Output the [X, Y] coordinate of the center of the cell containing the given text.  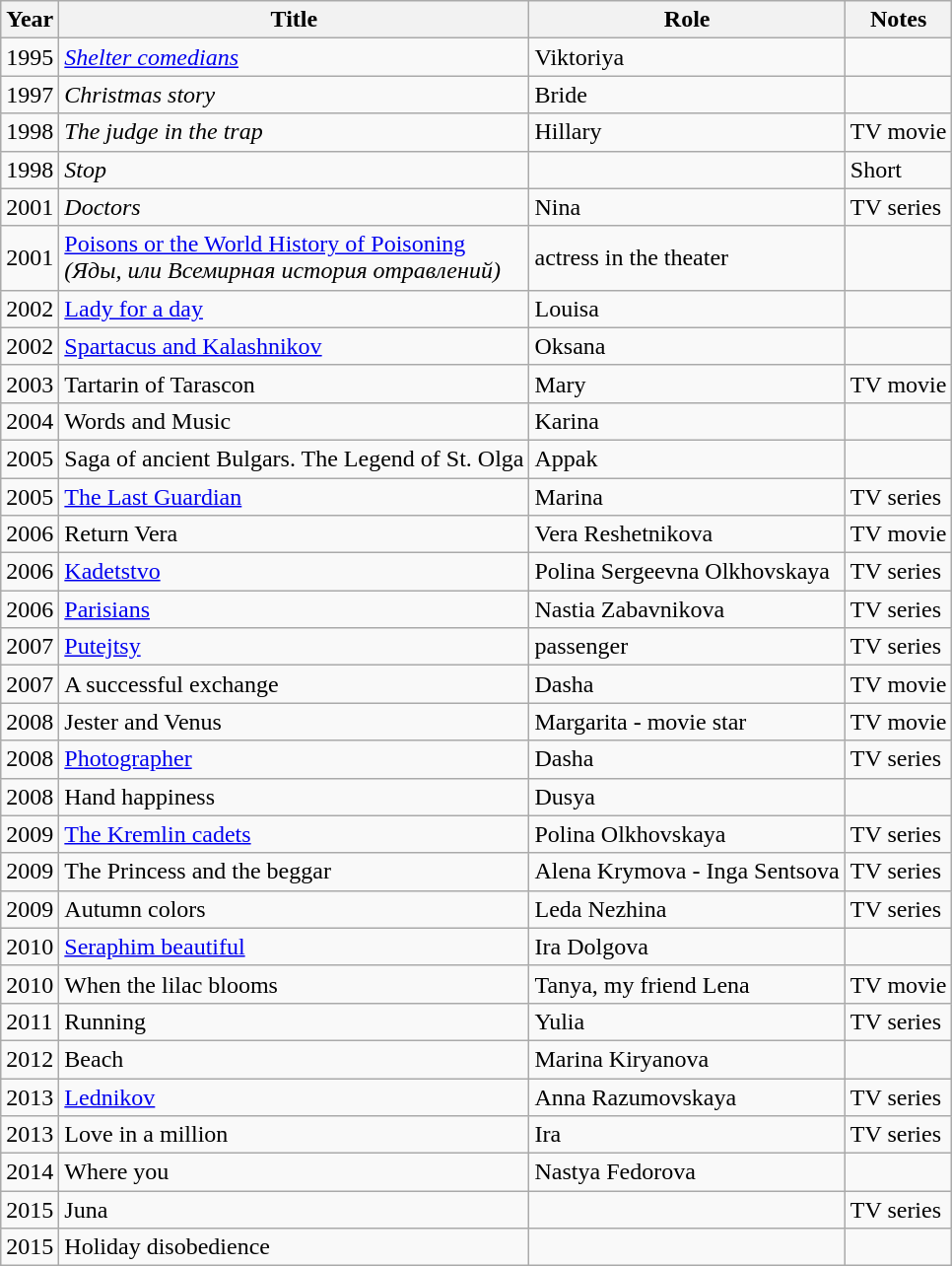
Christmas story [294, 95]
Love in a million [294, 1135]
2011 [30, 1021]
Marina Kiryanova [687, 1059]
Lady for a day [294, 309]
Nastya Fedorova [687, 1172]
Holiday disobedience [294, 1247]
The judge in the trap [294, 132]
Poisons or the World History of Poisoning(Яды, или Всемирная история отравлений) [294, 258]
When the lilac blooms [294, 984]
1997 [30, 95]
2014 [30, 1172]
1995 [30, 57]
Alena Krymova - Inga Sentsova [687, 872]
2004 [30, 421]
2012 [30, 1059]
Tartarin of Tarascon [294, 384]
A successful exchange [294, 684]
Dusya [687, 797]
Short [899, 170]
Hillary [687, 132]
passenger [687, 647]
Polina Sergeevna Olkhovskaya [687, 572]
Juna [294, 1210]
Return Vera [294, 534]
Anna Razumovskaya [687, 1097]
Doctors [294, 207]
Oksana [687, 346]
Lednikov [294, 1097]
Parisians [294, 609]
Words and Music [294, 421]
Seraphim beautiful [294, 947]
Karina [687, 421]
Jester and Venus [294, 722]
actress in the theater [687, 258]
Photographer [294, 759]
Shelter comedians [294, 57]
Polina Olkhovskaya [687, 834]
Hand happiness [294, 797]
Mary [687, 384]
Title [294, 20]
Ira [687, 1135]
Vera Reshetnikova [687, 534]
Spartacus and Kalashnikov [294, 346]
Stop [294, 170]
The Last Guardian [294, 496]
Tanya, my friend Lena [687, 984]
Nina [687, 207]
Yulia [687, 1021]
Where you [294, 1172]
Louisa [687, 309]
Putejtsy [294, 647]
The Kremlin cadets [294, 834]
Notes [899, 20]
Nastia Zabavnikova [687, 609]
Bride [687, 95]
Ira Dolgova [687, 947]
Beach [294, 1059]
The Princess and the beggar [294, 872]
Kadetstvo [294, 572]
Marina [687, 496]
Running [294, 1021]
Role [687, 20]
Autumn colors [294, 909]
Year [30, 20]
Viktoriya [687, 57]
Appak [687, 458]
Saga of ancient Bulgars. The Legend of St. Olga [294, 458]
Leda Nezhina [687, 909]
2003 [30, 384]
Margarita - movie star [687, 722]
